Return the [x, y] coordinate for the center point of the cell that contains the specified text.  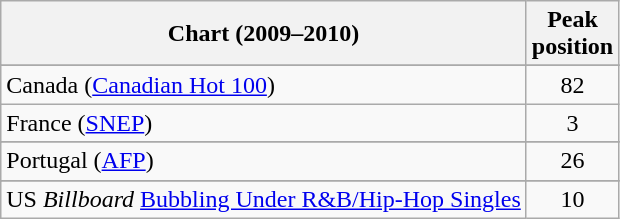
US Billboard Bubbling Under R&B/Hip-Hop Singles [264, 199]
Canada (Canadian Hot 100) [264, 85]
10 [572, 199]
Chart (2009–2010) [264, 34]
26 [572, 161]
Portugal (AFP) [264, 161]
France (SNEP) [264, 123]
Peakposition [572, 34]
3 [572, 123]
82 [572, 85]
